From the cell containing the given text, extract its center point as [X, Y] coordinate. 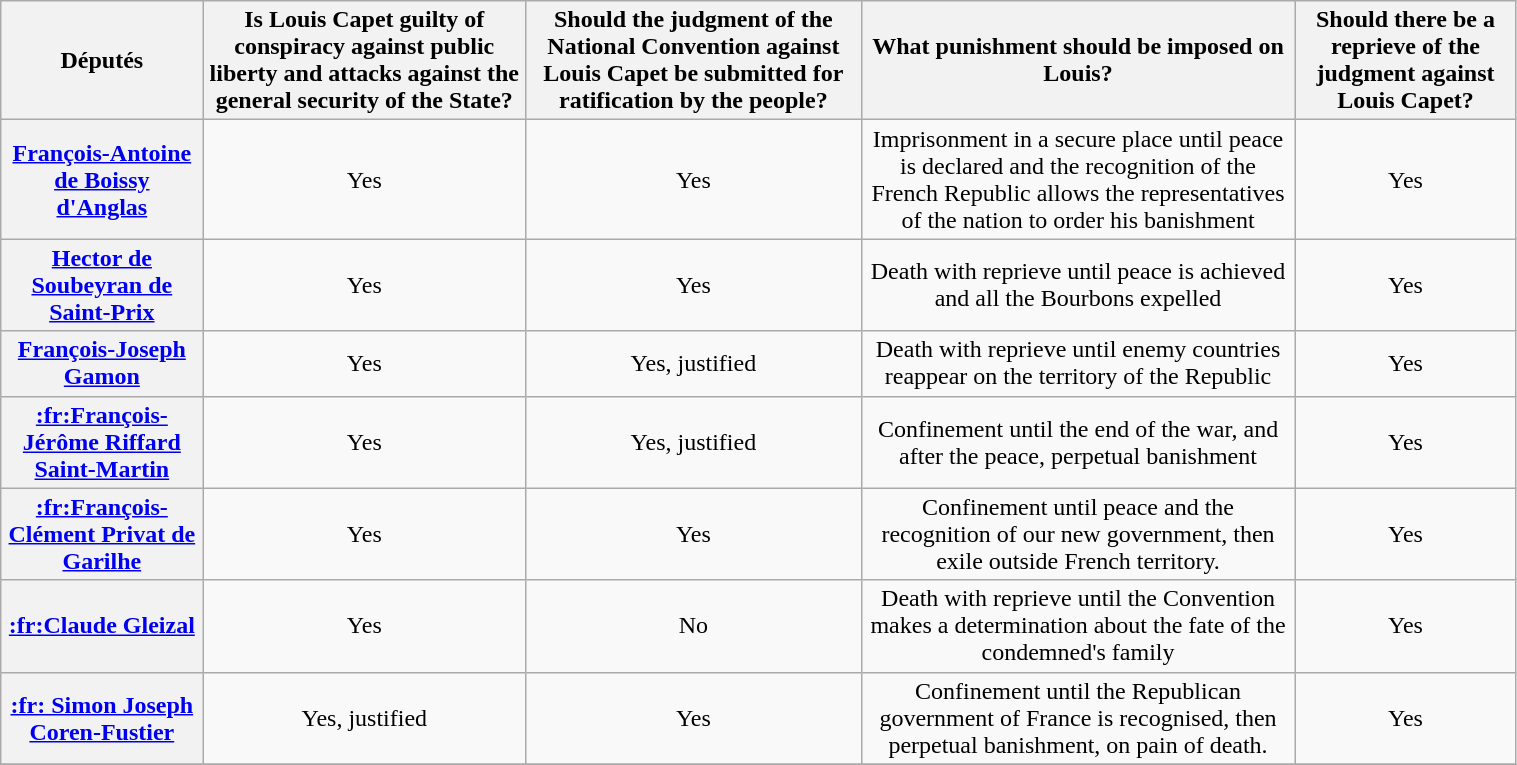
:fr:Claude Gleizal [102, 626]
Is Louis Capet guilty of conspiracy against public liberty and attacks against the general security of the State? [364, 60]
No [694, 626]
Death with reprieve until the Convention makes a determination about the fate of the condemned's family [1078, 626]
Death with reprieve until enemy countries reappear on the territory of the Republic [1078, 364]
François-Joseph Gamon [102, 364]
Should there be a reprieve of the judgment against Louis Capet? [1406, 60]
Death with reprieve until peace is achieved and all the Bourbons expelled [1078, 285]
François-Antoine de Boissy d'Anglas [102, 180]
What punishment should be imposed on Louis? [1078, 60]
:fr: Simon Joseph Coren-Fustier [102, 718]
Confinement until the Republican government of France is recognised, then perpetual banishment, on pain of death. [1078, 718]
Hector de Soubeyran de Saint-Prix [102, 285]
Should the judgment of the National Convention against Louis Capet be submitted for ratification by the people? [694, 60]
Confinement until the end of the war, and after the peace, perpetual banishment [1078, 442]
:fr:François-Jérôme Riffard Saint-Martin [102, 442]
Confinement until peace and the recognition of our new government, then exile outside French territory. [1078, 534]
Députés [102, 60]
:fr:François-Clément Privat de Garilhe [102, 534]
